From the cell containing the given text, extract its center point as [X, Y] coordinate. 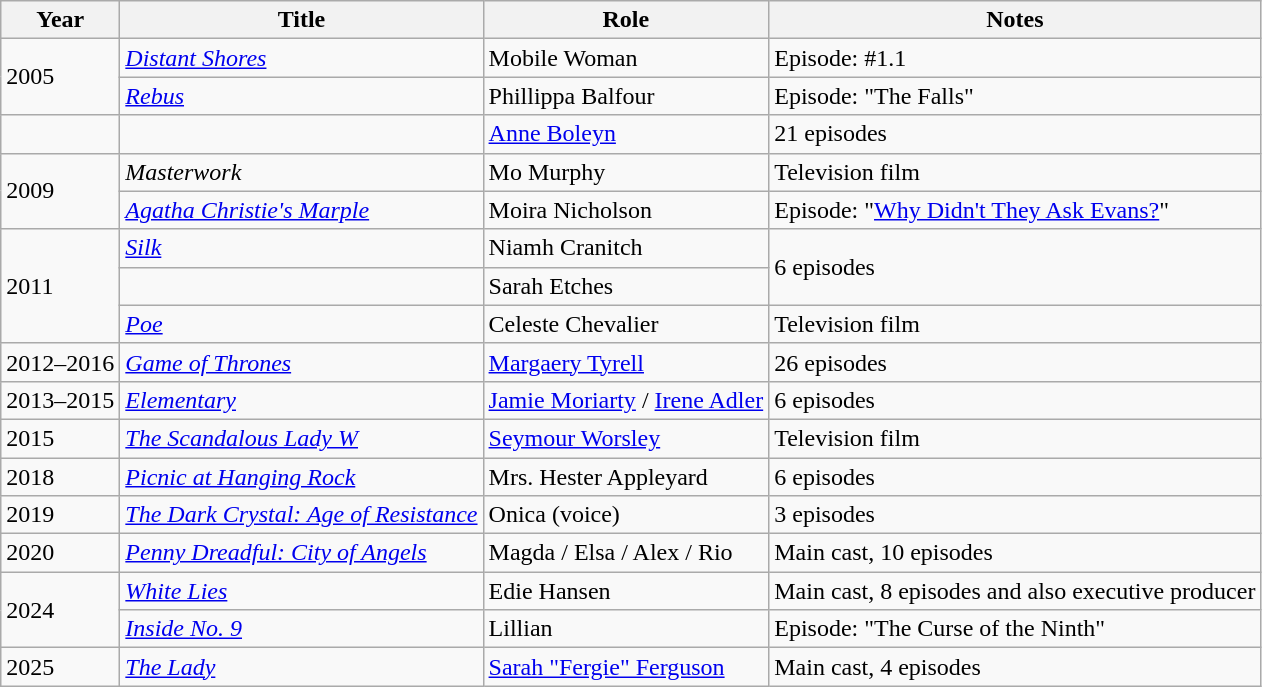
Silk [302, 248]
Lillian [626, 629]
Mo Murphy [626, 172]
Anne Boleyn [626, 134]
Episode: #1.1 [1015, 58]
2009 [60, 191]
2018 [60, 477]
2011 [60, 286]
The Scandalous Lady W [302, 438]
2012–2016 [60, 362]
2019 [60, 515]
Mobile Woman [626, 58]
26 episodes [1015, 362]
Sarah "Fergie" Ferguson [626, 667]
Rebus [302, 96]
2024 [60, 610]
Main cast, 4 episodes [1015, 667]
Edie Hansen [626, 591]
Episode: "The Falls" [1015, 96]
Game of Thrones [302, 362]
Penny Dreadful: City of Angels [302, 553]
Magda / Elsa / Alex / Rio [626, 553]
3 episodes [1015, 515]
Sarah Etches [626, 286]
2025 [60, 667]
Distant Shores [302, 58]
Title [302, 20]
Mrs. Hester Appleyard [626, 477]
Notes [1015, 20]
The Dark Crystal: Age of Resistance [302, 515]
Onica (voice) [626, 515]
Moira Nicholson [626, 210]
Episode: "The Curse of the Ninth" [1015, 629]
Role [626, 20]
Year [60, 20]
Phillippa Balfour [626, 96]
Picnic at Hanging Rock [302, 477]
Celeste Chevalier [626, 324]
Niamh Cranitch [626, 248]
Margaery Tyrell [626, 362]
Inside No. 9 [302, 629]
2015 [60, 438]
2013–2015 [60, 400]
The Lady [302, 667]
Elementary [302, 400]
Episode: "Why Didn't They Ask Evans?" [1015, 210]
2005 [60, 77]
Masterwork [302, 172]
21 episodes [1015, 134]
Poe [302, 324]
Jamie Moriarty / Irene Adler [626, 400]
Seymour Worsley [626, 438]
White Lies [302, 591]
Main cast, 8 episodes and also executive producer [1015, 591]
Main cast, 10 episodes [1015, 553]
2020 [60, 553]
Agatha Christie's Marple [302, 210]
